Output the (x, y) coordinate of the center of the cell containing the given text.  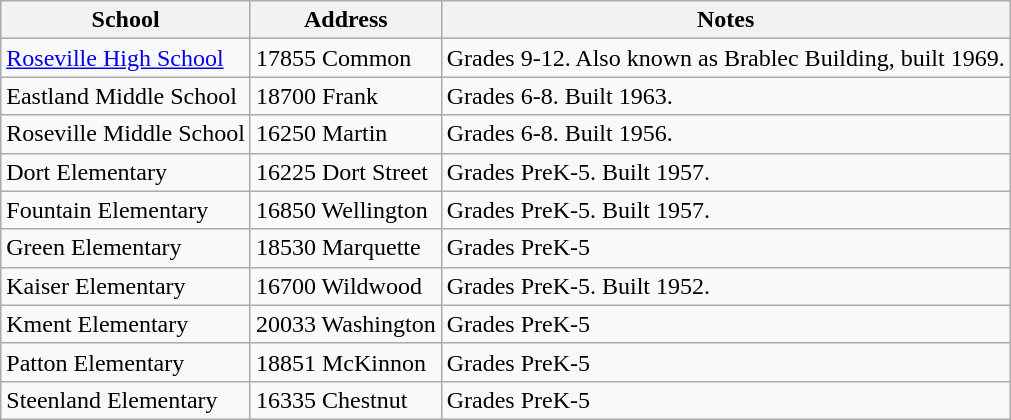
18530 Marquette (346, 248)
16250 Martin (346, 134)
Dort Elementary (126, 172)
Grades 6-8. Built 1963. (726, 96)
18851 McKinnon (346, 362)
Steenland Elementary (126, 400)
School (126, 20)
16700 Wildwood (346, 286)
Grades 6-8. Built 1956. (726, 134)
Grades PreK-5. Built 1952. (726, 286)
16335 Chestnut (346, 400)
Kment Elementary (126, 324)
Grades 9-12. Also known as Brablec Building, built 1969. (726, 58)
Eastland Middle School (126, 96)
Kaiser Elementary (126, 286)
16225 Dort Street (346, 172)
Patton Elementary (126, 362)
Roseville High School (126, 58)
Roseville Middle School (126, 134)
Address (346, 20)
18700 Frank (346, 96)
16850 Wellington (346, 210)
20033 Washington (346, 324)
Notes (726, 20)
Green Elementary (126, 248)
Fountain Elementary (126, 210)
17855 Common (346, 58)
